Capture the cell that displays the provided text and extract its (X, Y) central coordinate. 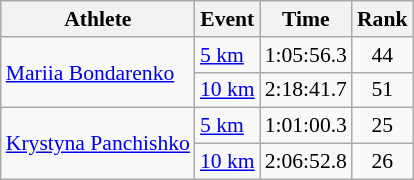
25 (382, 126)
Time (306, 19)
Athlete (98, 19)
Mariia Bondarenko (98, 72)
Rank (382, 19)
Event (228, 19)
2:18:41.7 (306, 90)
51 (382, 90)
44 (382, 55)
1:01:00.3 (306, 126)
Krystyna Panchishko (98, 144)
2:06:52.8 (306, 162)
1:05:56.3 (306, 55)
26 (382, 162)
